Locate the cell with the specified text and output its (x, y) center coordinate. 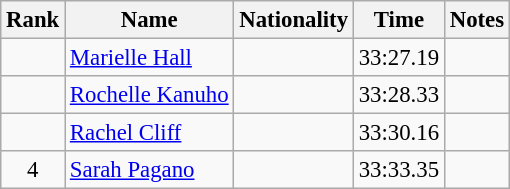
Notes (476, 20)
Marielle Hall (150, 58)
33:30.16 (398, 133)
Name (150, 20)
Rank (33, 20)
Rochelle Kanuho (150, 95)
4 (33, 170)
Time (398, 20)
Nationality (294, 20)
33:27.19 (398, 58)
33:28.33 (398, 95)
33:33.35 (398, 170)
Rachel Cliff (150, 133)
Sarah Pagano (150, 170)
